Return the (X, Y) coordinate for the center point of the cell that contains the specified text.  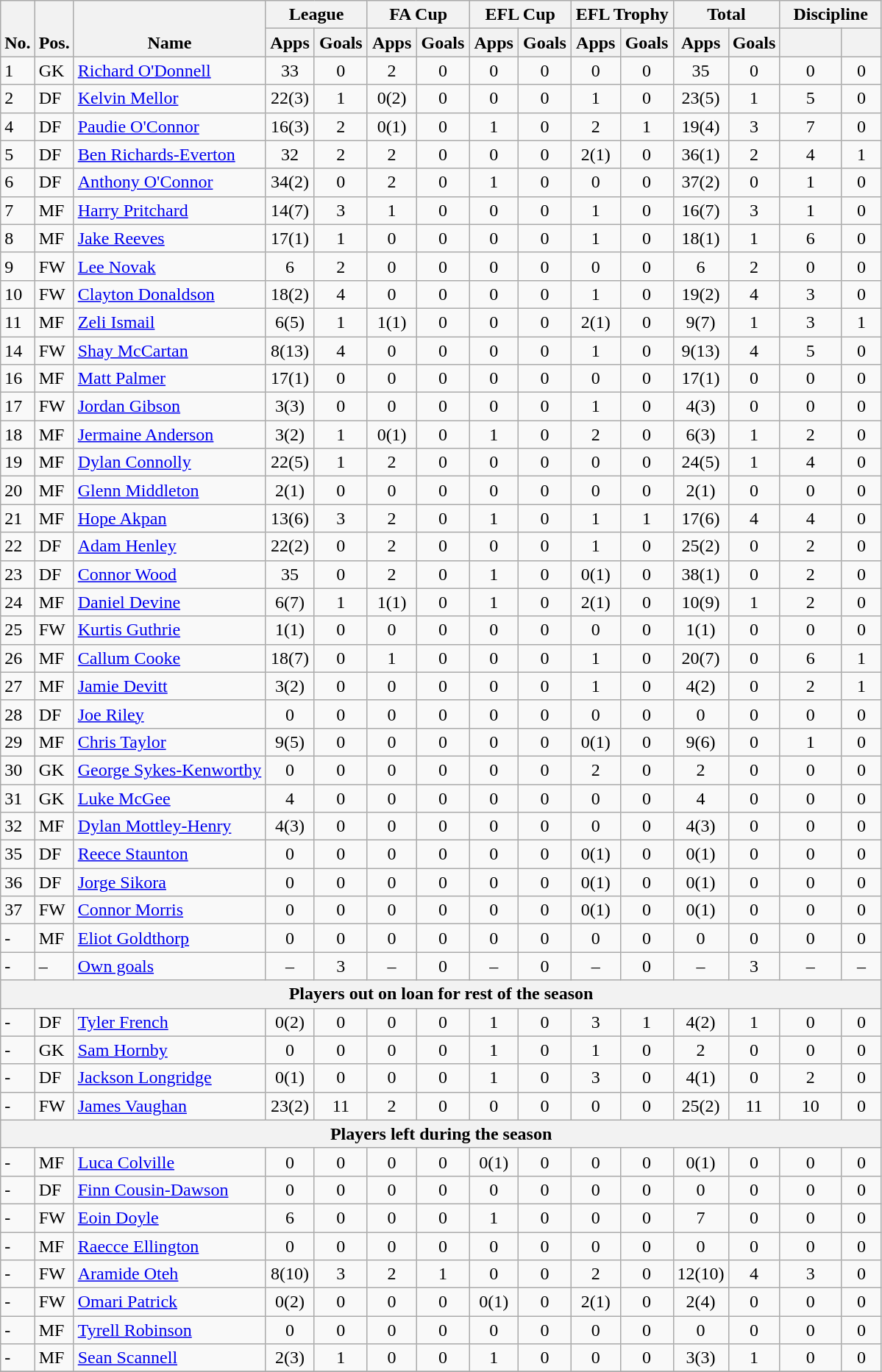
Glenn Middleton (169, 490)
Own goals (169, 966)
Aramide Oteh (169, 1274)
28 (18, 714)
9(7) (700, 322)
14 (18, 351)
16(7) (700, 210)
9(13) (700, 351)
17(6) (700, 518)
Raecce Ellington (169, 1246)
25 (18, 630)
20(7) (700, 658)
22(3) (290, 99)
Name (169, 29)
Matt Palmer (169, 379)
9 (18, 266)
2(3) (290, 1358)
EFL Trophy (622, 15)
FA Cup (418, 15)
Clayton Donaldson (169, 294)
2(4) (700, 1302)
18(1) (700, 238)
22(2) (290, 546)
Shay McCartan (169, 351)
12(10) (700, 1274)
33 (290, 71)
Chris Taylor (169, 742)
19(4) (700, 126)
Connor Morris (169, 910)
No. (18, 29)
Harry Pritchard (169, 210)
Finn Cousin-Dawson (169, 1190)
Adam Henley (169, 546)
Luke McGee (169, 798)
Joe Riley (169, 714)
Callum Cooke (169, 658)
Jamie Devitt (169, 686)
Connor Wood (169, 574)
Dylan Connolly (169, 462)
37(2) (700, 182)
26 (18, 658)
22(5) (290, 462)
Kelvin Mellor (169, 99)
6(3) (700, 435)
Luca Colville (169, 1162)
George Sykes-Kenworthy (169, 770)
36(1) (700, 154)
27 (18, 686)
36 (18, 882)
31 (18, 798)
6(7) (290, 602)
Jermaine Anderson (169, 435)
Richard O'Donnell (169, 71)
30 (18, 770)
Dylan Mottley-Henry (169, 826)
23 (18, 574)
13(6) (290, 518)
23(2) (290, 1106)
Jorge Sikora (169, 882)
4(1) (700, 1078)
Pos. (54, 29)
Daniel Devine (169, 602)
League (316, 15)
Lee Novak (169, 266)
18 (18, 435)
8 (18, 238)
Jordan Gibson (169, 407)
17 (18, 407)
Total (727, 15)
8(10) (290, 1274)
9(6) (700, 742)
19 (18, 462)
34(2) (290, 182)
Ben Richards-Everton (169, 154)
Paudie O'Connor (169, 126)
Players left during the season (441, 1134)
Sam Hornby (169, 1050)
16(3) (290, 126)
Anthony O'Connor (169, 182)
29 (18, 742)
22 (18, 546)
24 (18, 602)
37 (18, 910)
16 (18, 379)
14(7) (290, 210)
Hope Akpan (169, 518)
20 (18, 490)
6(5) (290, 322)
18(2) (290, 294)
8(13) (290, 351)
Kurtis Guthrie (169, 630)
9(5) (290, 742)
24(5) (700, 462)
Zeli Ismail (169, 322)
Tyler French (169, 1022)
Eoin Doyle (169, 1218)
Discipline (831, 15)
21 (18, 518)
23(5) (700, 99)
James Vaughan (169, 1106)
Sean Scannell (169, 1358)
Eliot Goldthorp (169, 938)
10(9) (700, 602)
Players out on loan for rest of the season (441, 994)
Reece Staunton (169, 854)
Tyrell Robinson (169, 1330)
Jake Reeves (169, 238)
38(1) (700, 574)
Jackson Longridge (169, 1078)
18(7) (290, 658)
Omari Patrick (169, 1302)
19(2) (700, 294)
EFL Cup (521, 15)
